Identify which cell holds the provided text, then report its [x, y] central coordinate. 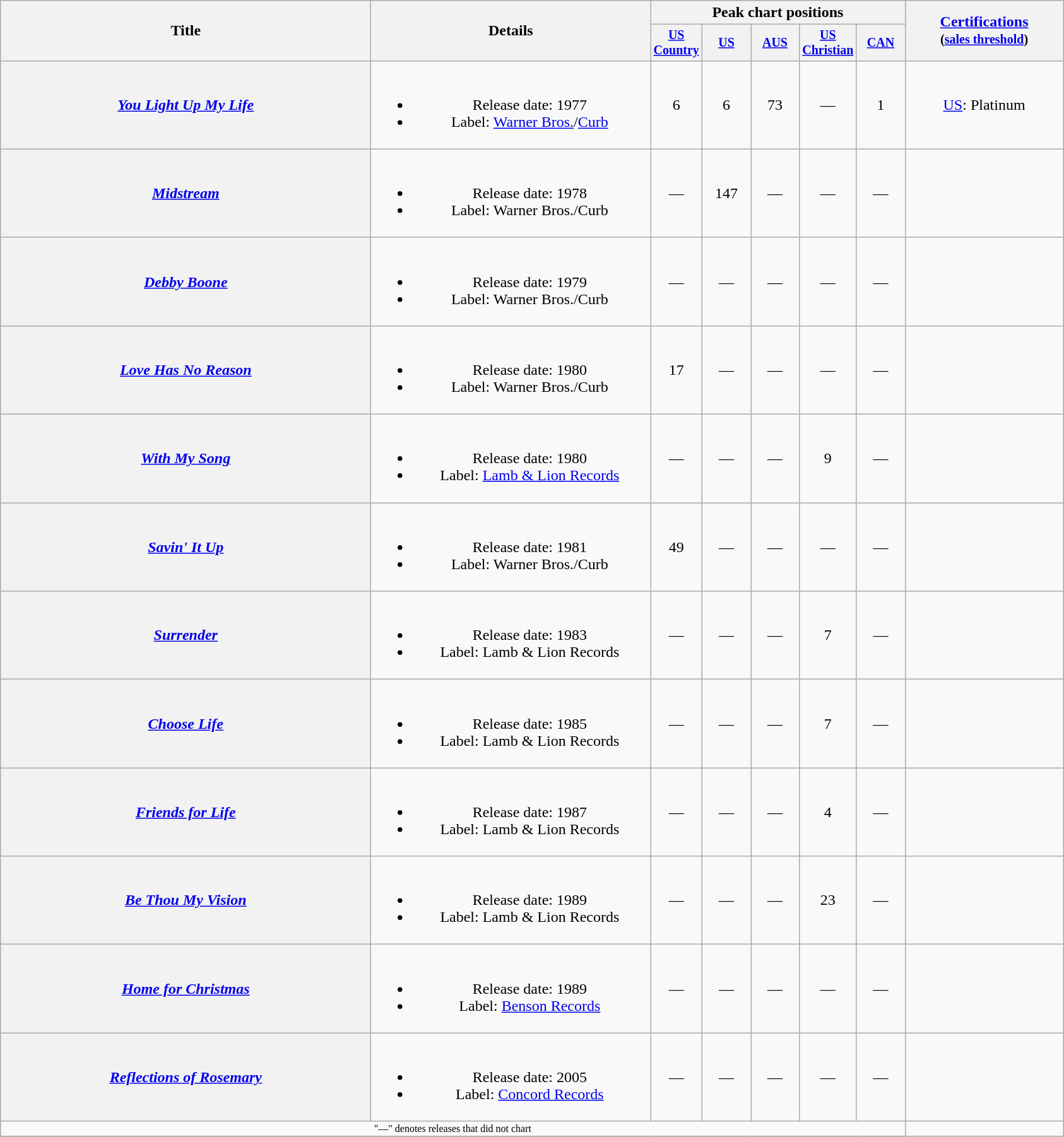
49 [677, 547]
Choose Life [186, 724]
AUS [775, 43]
With My Song [186, 459]
Certifications(sales threshold) [984, 31]
Release date: 2005Label: Concord Records [511, 1077]
US Country [677, 43]
Home for Christmas [186, 989]
Release date: 1977Label: Warner Bros./Curb [511, 105]
Release date: 1978Label: Warner Bros./Curb [511, 193]
Peak chart positions [777, 13]
147 [727, 193]
Details [511, 31]
US Christian [828, 43]
Debby Boone [186, 281]
1 [881, 105]
Release date: 1980Label: Lamb & Lion Records [511, 459]
Release date: 1989Label: Benson Records [511, 989]
US [727, 43]
Love Has No Reason [186, 370]
Be Thou My Vision [186, 900]
Friends for Life [186, 812]
Release date: 1985Label: Lamb & Lion Records [511, 724]
Midstream [186, 193]
Surrender [186, 635]
4 [828, 812]
You Light Up My Life [186, 105]
Title [186, 31]
Reflections of Rosemary [186, 1077]
US: Platinum [984, 105]
"—" denotes releases that did not chart [453, 1129]
23 [828, 900]
73 [775, 105]
9 [828, 459]
Release date: 1981Label: Warner Bros./Curb [511, 547]
17 [677, 370]
Release date: 1983Label: Lamb & Lion Records [511, 635]
Release date: 1979Label: Warner Bros./Curb [511, 281]
Savin' It Up [186, 547]
Release date: 1989Label: Lamb & Lion Records [511, 900]
Release date: 1980Label: Warner Bros./Curb [511, 370]
Release date: 1987Label: Lamb & Lion Records [511, 812]
CAN [881, 43]
